Detect which cell encompasses the target text, then output its (x, y) center coordinate. 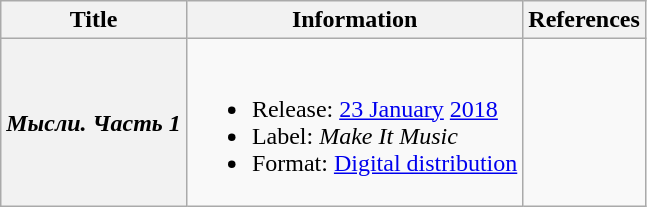
Мысли. Часть 1 (94, 122)
Release: 23 January 2018Label: Make It MusicFormat: Digital distribution (354, 122)
Title (94, 20)
References (584, 20)
Information (354, 20)
